From the cell containing the given text, extract its center point as [x, y] coordinate. 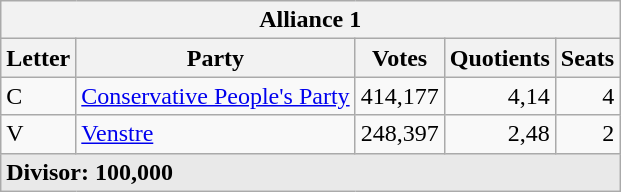
Quotients [500, 58]
2 [587, 134]
V [38, 134]
Divisor: 100,000 [310, 172]
Alliance 1 [310, 20]
Venstre [216, 134]
Votes [400, 58]
4,14 [500, 96]
Conservative People's Party [216, 96]
414,177 [400, 96]
Party [216, 58]
C [38, 96]
4 [587, 96]
Letter [38, 58]
248,397 [400, 134]
2,48 [500, 134]
Seats [587, 58]
